Extract the [X, Y] coordinate from the center of the cell holding the provided text.  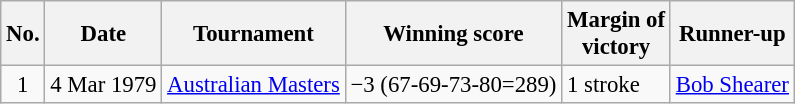
No. [23, 34]
Winning score [454, 34]
−3 (67-69-73-80=289) [454, 85]
Margin ofvictory [616, 34]
Runner-up [732, 34]
Tournament [254, 34]
1 stroke [616, 85]
Australian Masters [254, 85]
4 Mar 1979 [104, 85]
Bob Shearer [732, 85]
Date [104, 34]
1 [23, 85]
